Output the [x, y] coordinate of the center of the cell containing the given text.  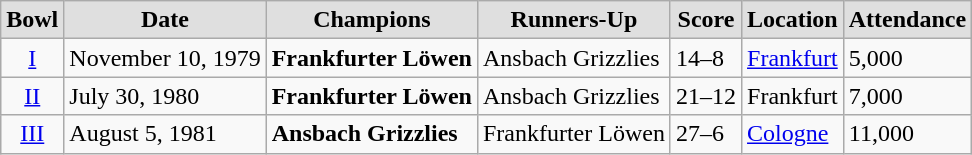
11,000 [907, 134]
Bowl [32, 20]
Score [706, 20]
November 10, 1979 [165, 58]
I [32, 58]
7,000 [907, 96]
5,000 [907, 58]
21–12 [706, 96]
III [32, 134]
Runners-Up [574, 20]
August 5, 1981 [165, 134]
27–6 [706, 134]
Location [793, 20]
Attendance [907, 20]
July 30, 1980 [165, 96]
14–8 [706, 58]
II [32, 96]
Date [165, 20]
Cologne [793, 134]
Champions [372, 20]
